Pinpoint the cell where the given text exists, returning its [X, Y] midpoint coordinate. 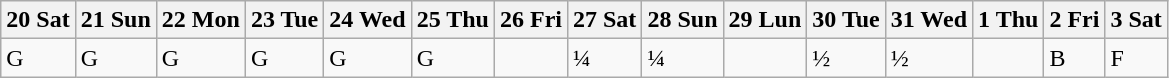
27 Sat [604, 20]
24 Wed [368, 20]
20 Sat [38, 20]
28 Sun [682, 20]
25 Thu [452, 20]
30 Tue [846, 20]
1 Thu [1008, 20]
23 Tue [284, 20]
21 Sun [116, 20]
26 Fri [530, 20]
3 Sat [1136, 20]
F [1136, 58]
22 Mon [200, 20]
B [1074, 58]
2 Fri [1074, 20]
29 Lun [765, 20]
31 Wed [928, 20]
